Determine the [x, y] coordinate at the center of the cell enclosing the given text.  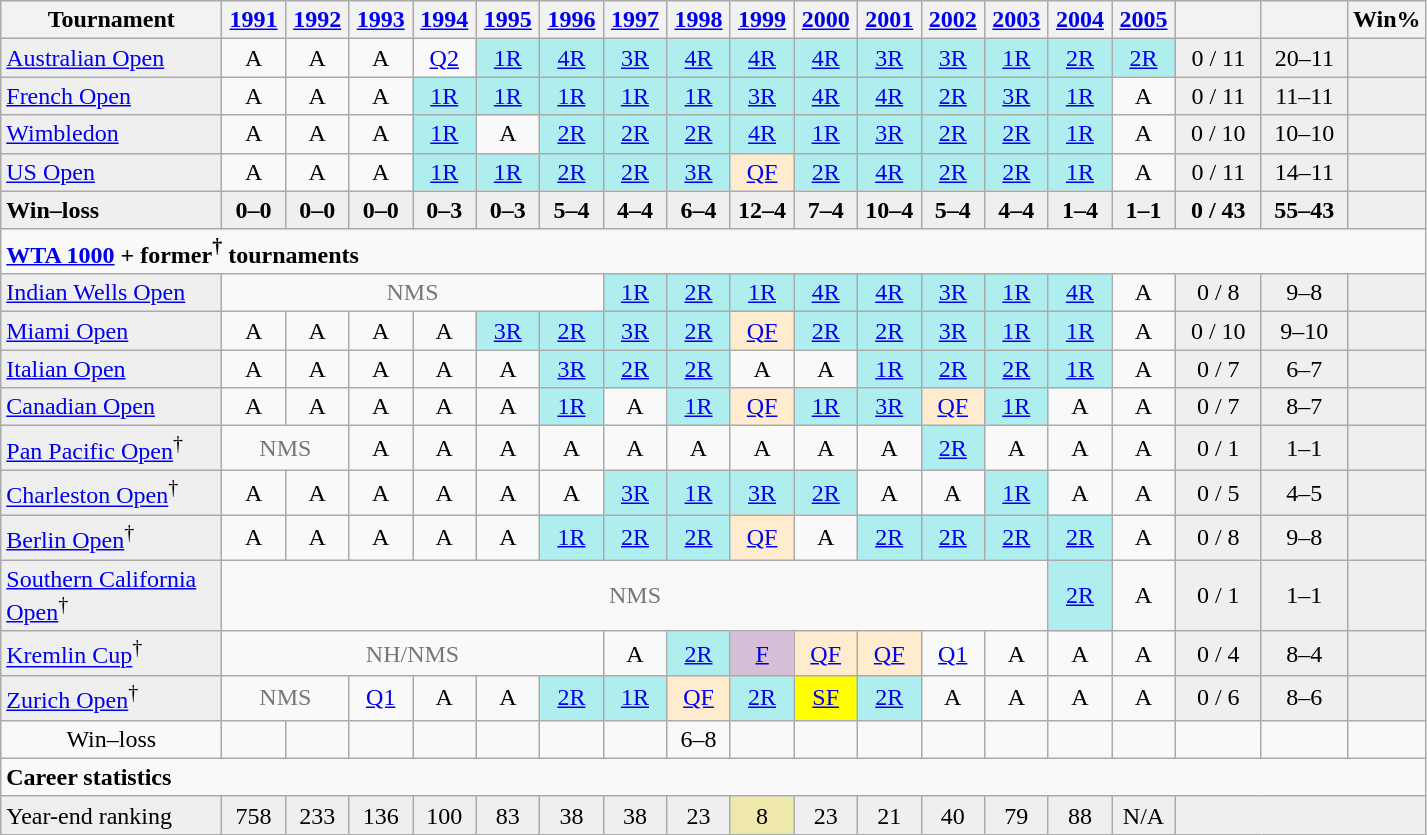
6–8 [699, 739]
F [762, 654]
Indian Wells Open [112, 293]
NH/NMS [412, 654]
Berlin Open† [112, 538]
1999 [762, 20]
French Open [112, 96]
0 / 4 [1218, 654]
7–4 [826, 210]
8 [762, 815]
0 / 5 [1218, 492]
6–7 [1304, 369]
2002 [953, 20]
20–11 [1304, 58]
1997 [635, 20]
1991 [254, 20]
1993 [381, 20]
Australian Open [112, 58]
79 [1017, 815]
4–5 [1304, 492]
6–4 [699, 210]
Zurich Open† [112, 698]
WTA 1000 + former† tournaments [714, 252]
0 / 43 [1218, 210]
Career statistics [714, 777]
Italian Open [112, 369]
55–43 [1304, 210]
Pan Pacific Open† [112, 448]
0 / 6 [1218, 698]
758 [254, 815]
1994 [444, 20]
Year-end ranking [112, 815]
1996 [572, 20]
8–4 [1304, 654]
SF [826, 698]
N/A [1144, 815]
Canadian Open [112, 407]
2004 [1080, 20]
14–11 [1304, 172]
Kremlin Cup† [112, 654]
1998 [699, 20]
88 [1080, 815]
Southern California Open† [112, 596]
136 [381, 815]
2005 [1144, 20]
12–4 [762, 210]
US Open [112, 172]
21 [889, 815]
1–4 [1080, 210]
2000 [826, 20]
2001 [889, 20]
1992 [317, 20]
83 [508, 815]
10–10 [1304, 134]
8–7 [1304, 407]
Tournament [112, 20]
Win% [1386, 20]
Wimbledon [112, 134]
9–10 [1304, 331]
100 [444, 815]
Miami Open [112, 331]
40 [953, 815]
Charleston Open† [112, 492]
1995 [508, 20]
8–6 [1304, 698]
Q2 [444, 58]
10–4 [889, 210]
2003 [1017, 20]
233 [317, 815]
11–11 [1304, 96]
